Detect which cell encompasses the target text, then output its [x, y] center coordinate. 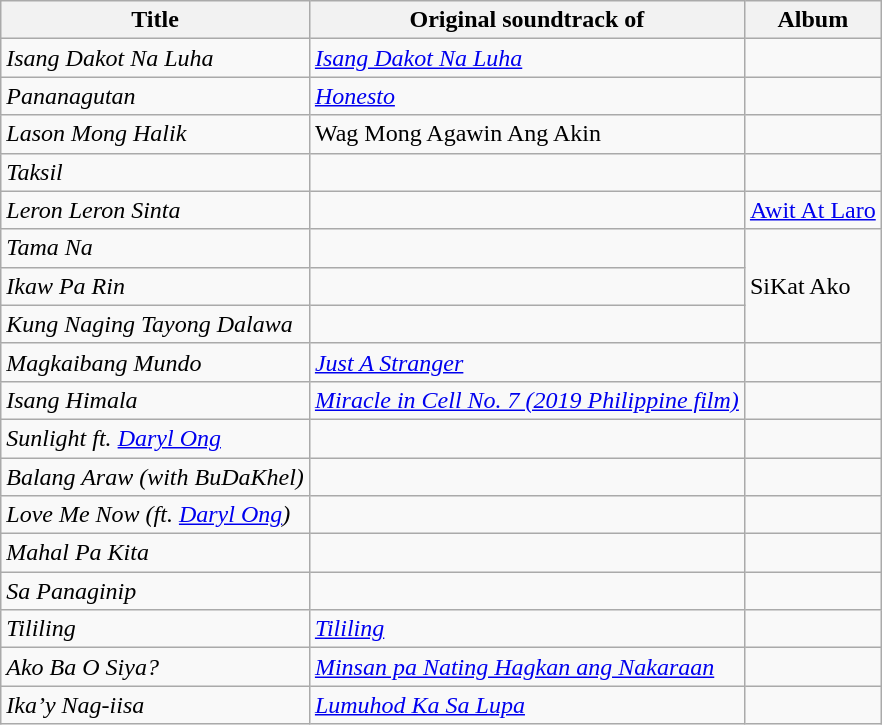
Leron Leron Sinta [156, 210]
Tama Na [156, 248]
Sa Panaginip [156, 591]
Love Me Now (ft. Daryl Ong) [156, 515]
Balang Araw (with BuDaKhel) [156, 477]
Lason Mong Halik [156, 134]
Pananagutan [156, 96]
Ako Ba O Siya? [156, 667]
Miracle in Cell No. 7 (2019 Philippine film) [526, 400]
Minsan pa Nating Hagkan ang Nakaraan [526, 667]
Just A Stranger [526, 362]
Album [812, 20]
Mahal Pa Kita [156, 553]
Ika’y Nag-iisa [156, 705]
Lumuhod Ka Sa Lupa [526, 705]
Honesto [526, 96]
SiKat Ako [812, 286]
Sunlight ft. Daryl Ong [156, 438]
Ikaw Pa Rin [156, 286]
Title [156, 20]
Kung Naging Tayong Dalawa [156, 324]
Isang Himala [156, 400]
Taksil [156, 172]
Original soundtrack of [526, 20]
Awit At Laro [812, 210]
Magkaibang Mundo [156, 362]
Wag Mong Agawin Ang Akin [526, 134]
